Locate the cell with the specified text and output its [X, Y] center coordinate. 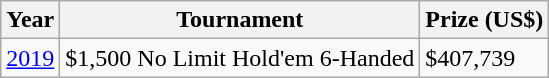
$407,739 [484, 58]
2019 [30, 58]
Year [30, 20]
$1,500 No Limit Hold'em 6-Handed [240, 58]
Prize (US$) [484, 20]
Tournament [240, 20]
